From the cell containing the given text, extract its center point as [X, Y] coordinate. 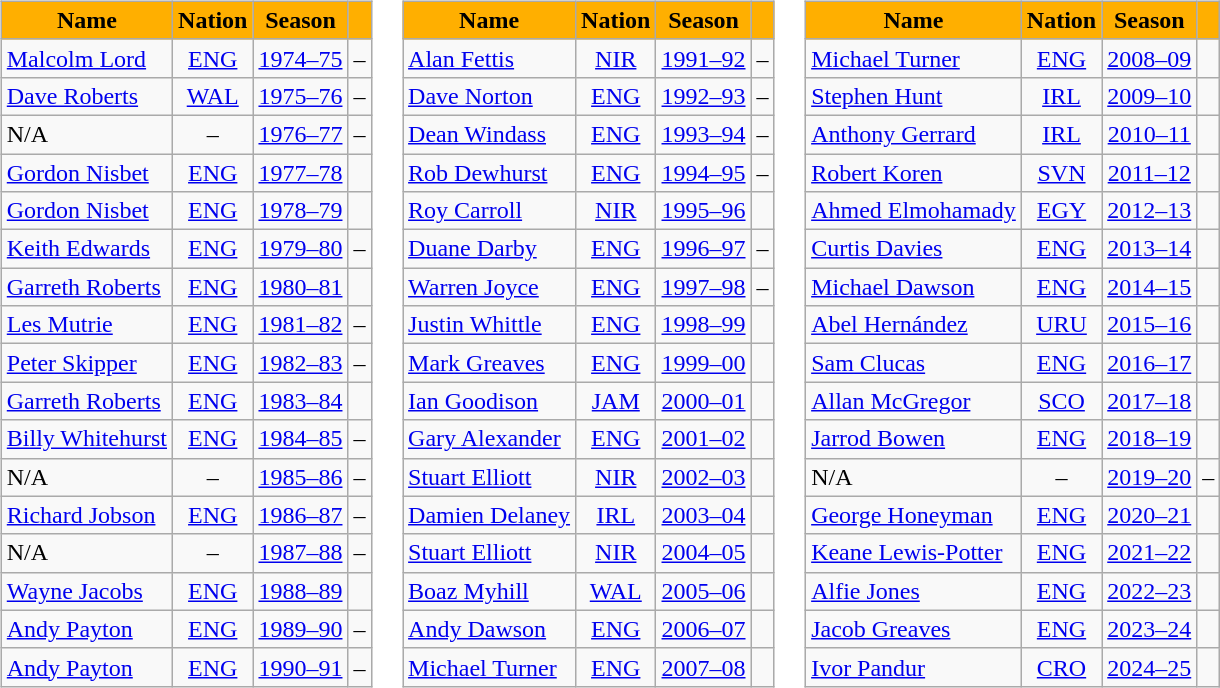
Duane Darby [490, 249]
1992–93 [704, 96]
Abel Hernández [914, 325]
1978–79 [300, 211]
1994–95 [704, 173]
1991–92 [704, 58]
1987–88 [300, 553]
2004–05 [704, 553]
Sam Clucas [914, 363]
Justin Whittle [490, 325]
2007–08 [704, 667]
1982–83 [300, 363]
SCO [1061, 401]
Dave Norton [490, 96]
Boaz Myhill [490, 591]
1981–82 [300, 325]
1998–99 [704, 325]
2016–17 [1150, 363]
Keith Edwards [86, 249]
1977–78 [300, 173]
Malcolm Lord [86, 58]
1999–00 [704, 363]
Rob Dewhurst [490, 173]
2000–01 [704, 401]
Dean Windass [490, 134]
2021–22 [1150, 553]
2019–20 [1150, 477]
2008–09 [1150, 58]
JAM [616, 401]
2015–16 [1150, 325]
2005–06 [704, 591]
2011–12 [1150, 173]
Curtis Davies [914, 249]
1995–96 [704, 211]
2010–11 [1150, 134]
Andy Dawson [490, 629]
Roy Carroll [490, 211]
2022–23 [1150, 591]
1989–90 [300, 629]
Mark Greaves [490, 363]
Damien Delaney [490, 515]
2020–21 [1150, 515]
Ian Goodison [490, 401]
Alfie Jones [914, 591]
Robert Koren [914, 173]
2024–25 [1150, 667]
Billy Whitehurst [86, 439]
Warren Joyce [490, 287]
2009–10 [1150, 96]
1976–77 [300, 134]
1993–94 [704, 134]
EGY [1061, 211]
1974–75 [300, 58]
George Honeyman [914, 515]
Richard Jobson [86, 515]
Alan Fettis [490, 58]
1986–87 [300, 515]
Jarrod Bowen [914, 439]
URU [1061, 325]
Ahmed Elmohamady [914, 211]
2001–02 [704, 439]
2006–07 [704, 629]
Allan McGregor [914, 401]
1996–97 [704, 249]
2003–04 [704, 515]
Ivor Pandur [914, 667]
2014–15 [1150, 287]
Jacob Greaves [914, 629]
1979–80 [300, 249]
Peter Skipper [86, 363]
CRO [1061, 667]
Dave Roberts [86, 96]
2018–19 [1150, 439]
Stephen Hunt [914, 96]
1985–86 [300, 477]
Les Mutrie [86, 325]
1988–89 [300, 591]
Michael Dawson [914, 287]
1997–98 [704, 287]
Keane Lewis-Potter [914, 553]
1980–81 [300, 287]
1984–85 [300, 439]
1983–84 [300, 401]
2013–14 [1150, 249]
2017–18 [1150, 401]
2002–03 [704, 477]
2012–13 [1150, 211]
1990–91 [300, 667]
Gary Alexander [490, 439]
SVN [1061, 173]
1975–76 [300, 96]
2023–24 [1150, 629]
Wayne Jacobs [86, 591]
Anthony Gerrard [914, 134]
